Search for the cell housing the specified text and yield its (X, Y) center coordinate. 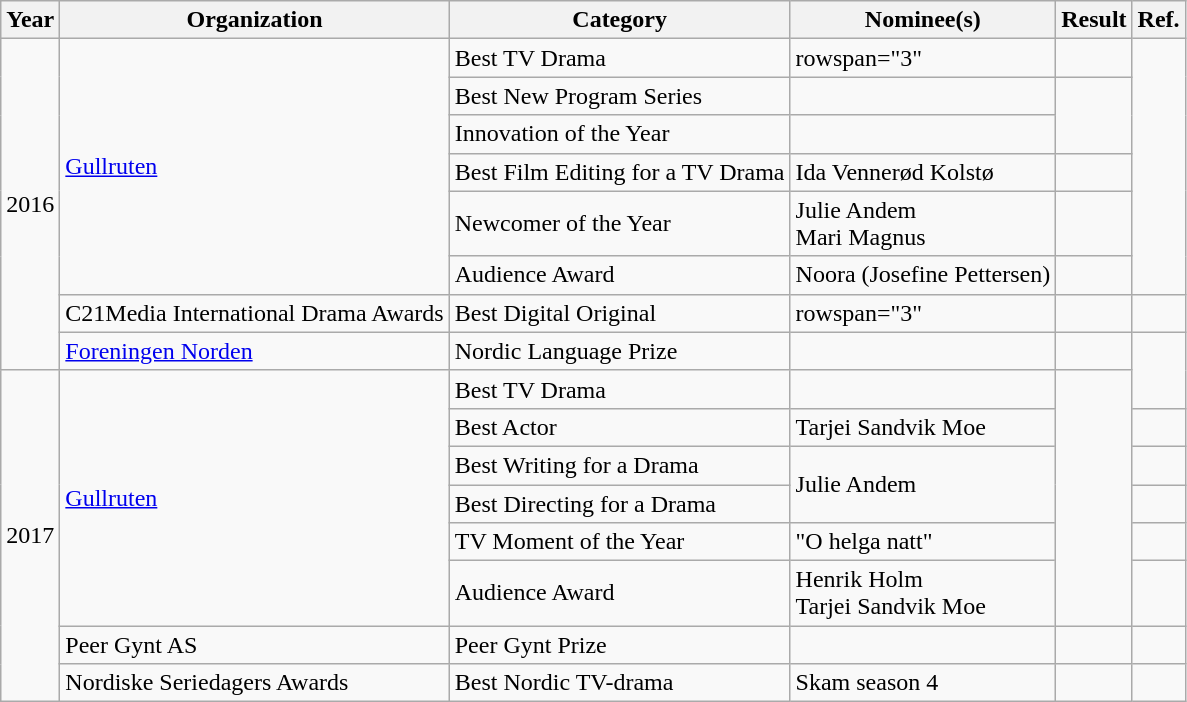
Organization (254, 20)
Ref. (1158, 20)
Year (30, 20)
Category (620, 20)
Noora (Josefine Pettersen) (923, 275)
Skam season 4 (923, 683)
Best Digital Original (620, 313)
Best Writing for a Drama (620, 465)
Innovation of the Year (620, 134)
Foreningen Norden (254, 351)
TV Moment of the Year (620, 542)
Nordic Language Prize (620, 351)
Best New Program Series (620, 96)
Ida Vennerød Kolstø (923, 172)
Nominee(s) (923, 20)
Julie Andem (923, 484)
2017 (30, 536)
Best Actor (620, 427)
Best Directing for a Drama (620, 503)
Henrik HolmTarjei Sandvik Moe (923, 594)
Tarjei Sandvik Moe (923, 427)
Peer Gynt AS (254, 645)
Julie AndemMari Magnus (923, 224)
Nordiske Seriedagers Awards (254, 683)
Peer Gynt Prize (620, 645)
Best Nordic TV-drama (620, 683)
"O helga natt" (923, 542)
Result (1094, 20)
Best Film Editing for a TV Drama (620, 172)
Newcomer of the Year (620, 224)
C21Media International Drama Awards (254, 313)
2016 (30, 205)
